Pinpoint the cell where the given text exists, returning its [x, y] midpoint coordinate. 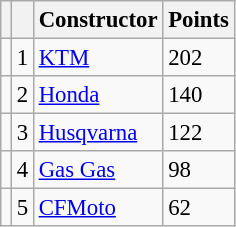
5 [22, 208]
202 [198, 58]
Gas Gas [98, 170]
Constructor [98, 20]
3 [22, 133]
KTM [98, 58]
4 [22, 170]
122 [198, 133]
Honda [98, 95]
2 [22, 95]
Husqvarna [98, 133]
140 [198, 95]
62 [198, 208]
98 [198, 170]
CFMoto [98, 208]
Points [198, 20]
1 [22, 58]
